Determine the (x, y) coordinate at the center of the cell enclosing the given text.  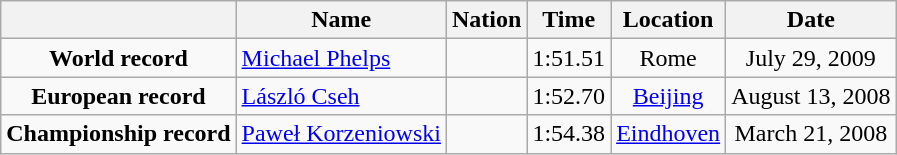
Time (569, 20)
March 21, 2008 (811, 134)
Championship record (118, 134)
Date (811, 20)
August 13, 2008 (811, 96)
Beijing (668, 96)
Paweł Korzeniowski (341, 134)
1:52.70 (569, 96)
1:51.51 (569, 58)
1:54.38 (569, 134)
Name (341, 20)
Rome (668, 58)
Michael Phelps (341, 58)
Eindhoven (668, 134)
Location (668, 20)
World record (118, 58)
European record (118, 96)
László Cseh (341, 96)
Nation (486, 20)
July 29, 2009 (811, 58)
